Extract the [x, y] coordinate from the center of the cell holding the provided text.  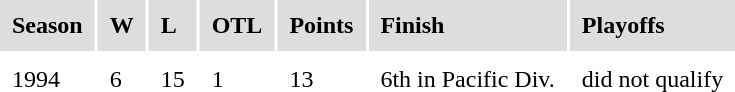
Finish [467, 26]
W [122, 26]
Playoffs [652, 26]
OTL [238, 26]
Points [321, 26]
Season [48, 26]
L [173, 26]
